Provide the (X, Y) coordinate of the cell's center where the given text is located.  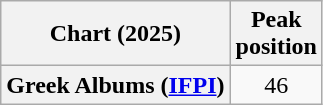
Greek Albums (IFPI) (116, 85)
46 (276, 85)
Chart (2025) (116, 34)
Peakposition (276, 34)
